For the text-containing cell, return its midpoint in (x, y) coordinate format. 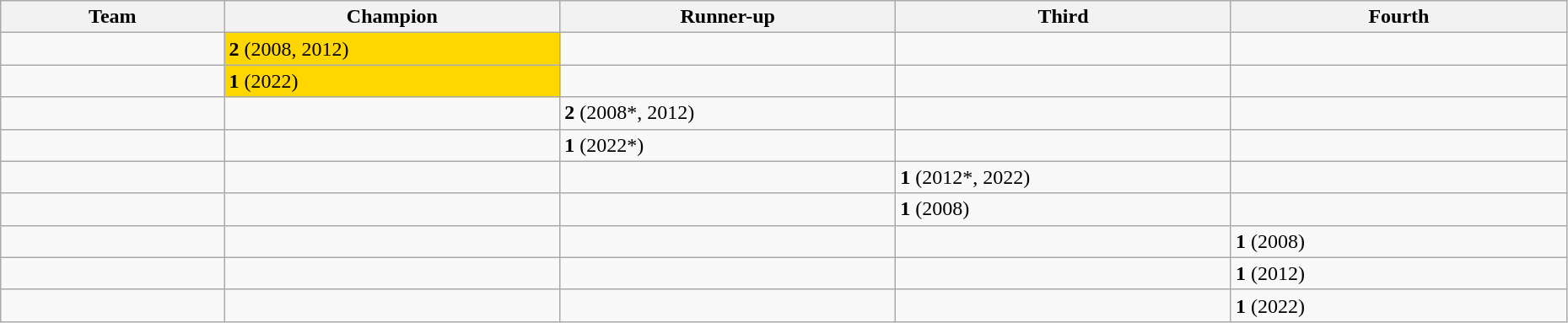
2 (2008, 2012) (392, 49)
Fourth (1398, 17)
1 (2012*, 2022) (1064, 177)
1 (2022*) (728, 145)
Third (1064, 17)
1 (2012) (1398, 273)
2 (2008*, 2012) (728, 113)
Champion (392, 17)
Team (113, 17)
Runner-up (728, 17)
